Search for the cell housing the specified text and yield its (x, y) center coordinate. 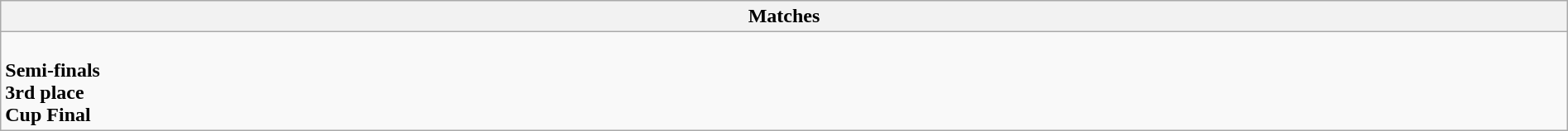
Semi-finals 3rd place Cup Final (784, 81)
Matches (784, 16)
